Search for the cell housing the specified text and yield its (x, y) center coordinate. 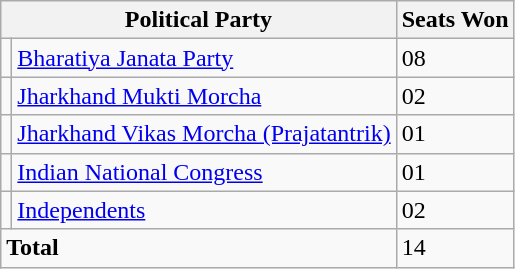
08 (455, 58)
Political Party (198, 20)
Bharatiya Janata Party (204, 58)
Indian National Congress (204, 172)
Jharkhand Mukti Morcha (204, 96)
Independents (204, 210)
Total (198, 248)
14 (455, 248)
Seats Won (455, 20)
Jharkhand Vikas Morcha (Prajatantrik) (204, 134)
